Determine the (X, Y) coordinate at the center of the cell enclosing the given text.  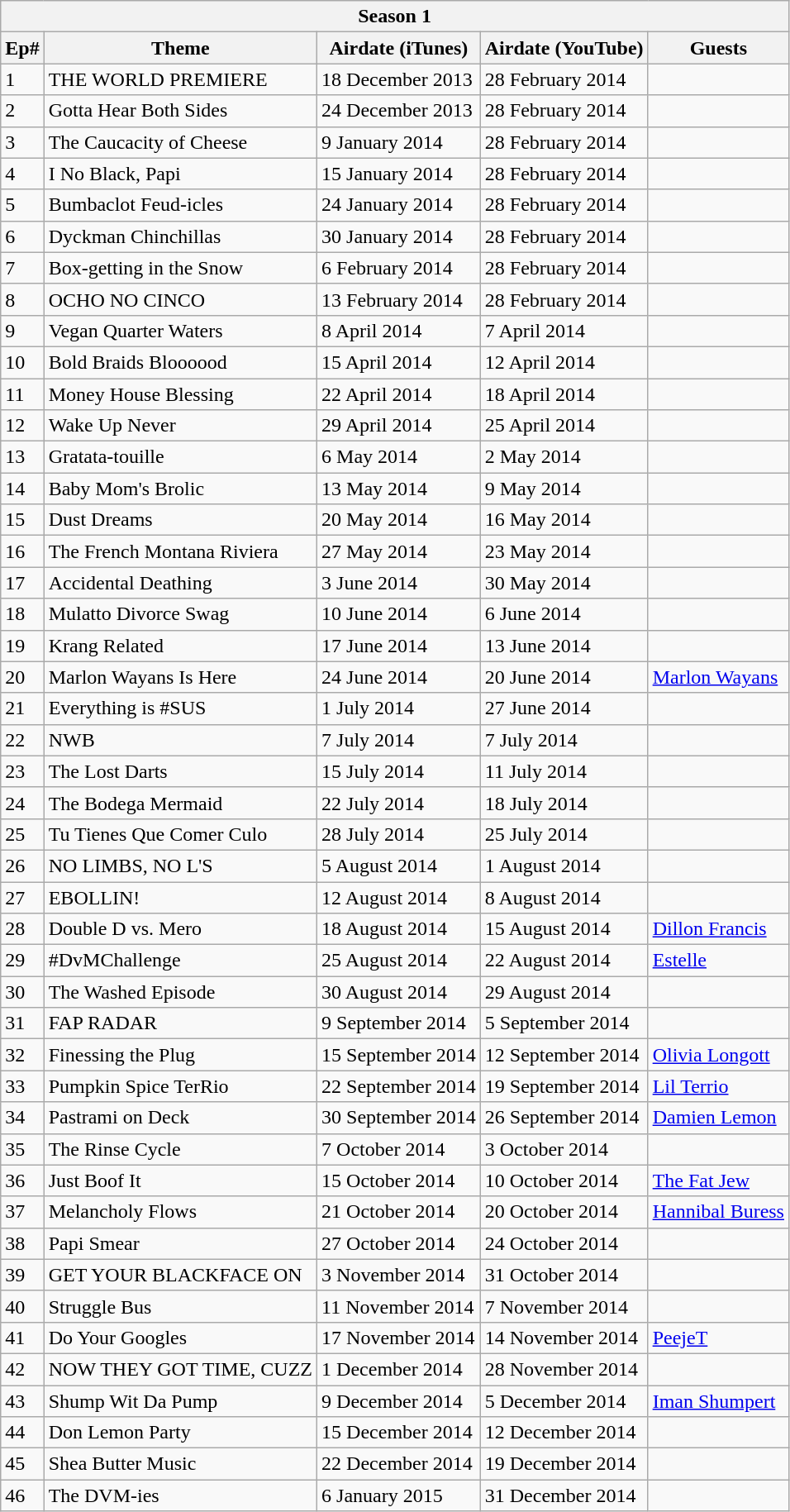
32 (22, 1055)
13 February 2014 (399, 299)
5 (22, 205)
6 February 2014 (399, 268)
37 (22, 1212)
20 (22, 677)
18 April 2014 (564, 394)
Krang Related (180, 646)
19 December 2014 (564, 1464)
13 June 2014 (564, 646)
27 May 2014 (399, 551)
22 September 2014 (399, 1086)
9 May 2014 (564, 489)
10 (22, 362)
Finessing the Plug (180, 1055)
31 (22, 1023)
12 (22, 426)
30 August 2014 (399, 992)
8 April 2014 (399, 331)
2 May 2014 (564, 457)
34 (22, 1118)
28 (22, 929)
42 (22, 1369)
25 April 2014 (564, 426)
11 July 2014 (564, 771)
Do Your Googles (180, 1338)
Papi Smear (180, 1243)
3 June 2014 (399, 583)
29 April 2014 (399, 426)
2 (22, 111)
40 (22, 1306)
18 August 2014 (399, 929)
8 (22, 299)
1 July 2014 (399, 708)
28 July 2014 (399, 834)
Damien Lemon (718, 1118)
FAP RADAR (180, 1023)
9 (22, 331)
10 October 2014 (564, 1181)
25 (22, 834)
15 April 2014 (399, 362)
27 (22, 897)
18 December 2013 (399, 79)
Airdate (YouTube) (564, 48)
Estelle (718, 961)
30 (22, 992)
15 September 2014 (399, 1055)
Iman Shumpert (718, 1401)
7 November 2014 (564, 1306)
30 January 2014 (399, 236)
The French Montana Riviera (180, 551)
46 (22, 1495)
3 November 2014 (399, 1275)
I No Black, Papi (180, 174)
22 April 2014 (399, 394)
28 November 2014 (564, 1369)
The Bodega Mermaid (180, 803)
14 November 2014 (564, 1338)
24 December 2013 (399, 111)
19 September 2014 (564, 1086)
Pastrami on Deck (180, 1118)
38 (22, 1243)
NOW THEY GOT TIME, CUZZ (180, 1369)
7 April 2014 (564, 331)
9 January 2014 (399, 142)
The Lost Darts (180, 771)
20 June 2014 (564, 677)
Airdate (iTunes) (399, 48)
9 December 2014 (399, 1401)
14 (22, 489)
11 (22, 394)
27 June 2014 (564, 708)
Pumpkin Spice TerRio (180, 1086)
15 October 2014 (399, 1181)
Theme (180, 48)
21 (22, 708)
Marlon Wayans Is Here (180, 677)
31 October 2014 (564, 1275)
22 (22, 740)
5 August 2014 (399, 866)
23 May 2014 (564, 551)
15 (22, 520)
15 July 2014 (399, 771)
1 (22, 79)
26 September 2014 (564, 1118)
Just Boof It (180, 1181)
Dyckman Chinchillas (180, 236)
Melancholy Flows (180, 1212)
24 January 2014 (399, 205)
16 May 2014 (564, 520)
EBOLLIN! (180, 897)
11 November 2014 (399, 1306)
Olivia Longott (718, 1055)
Lil Terrio (718, 1086)
19 (22, 646)
22 August 2014 (564, 961)
24 October 2014 (564, 1243)
13 May 2014 (399, 489)
45 (22, 1464)
Baby Mom's Brolic (180, 489)
18 July 2014 (564, 803)
13 (22, 457)
Money House Blessing (180, 394)
Accidental Deathing (180, 583)
The Washed Episode (180, 992)
18 (22, 614)
The DVM-ies (180, 1495)
29 (22, 961)
12 September 2014 (564, 1055)
22 December 2014 (399, 1464)
8 August 2014 (564, 897)
12 August 2014 (399, 897)
3 (22, 142)
Dillon Francis (718, 929)
20 October 2014 (564, 1212)
Ep# (22, 48)
THE WORLD PREMIERE (180, 79)
10 June 2014 (399, 614)
21 October 2014 (399, 1212)
The Rinse Cycle (180, 1149)
Mulatto Divorce Swag (180, 614)
Everything is #SUS (180, 708)
Marlon Wayans (718, 677)
NO LIMBS, NO L'S (180, 866)
Gratata-touille (180, 457)
17 November 2014 (399, 1338)
7 October 2014 (399, 1149)
Don Lemon Party (180, 1433)
29 August 2014 (564, 992)
33 (22, 1086)
GET YOUR BLACKFACE ON (180, 1275)
17 June 2014 (399, 646)
7 (22, 268)
Shea Butter Music (180, 1464)
25 August 2014 (399, 961)
24 June 2014 (399, 677)
The Caucacity of Cheese (180, 142)
1 December 2014 (399, 1369)
5 December 2014 (564, 1401)
6 May 2014 (399, 457)
16 (22, 551)
43 (22, 1401)
NWB (180, 740)
39 (22, 1275)
36 (22, 1181)
6 January 2015 (399, 1495)
44 (22, 1433)
30 September 2014 (399, 1118)
Shump Wit Da Pump (180, 1401)
6 June 2014 (564, 614)
Struggle Bus (180, 1306)
9 September 2014 (399, 1023)
26 (22, 866)
25 July 2014 (564, 834)
20 May 2014 (399, 520)
Double D vs. Mero (180, 929)
3 October 2014 (564, 1149)
17 (22, 583)
Tu Tienes Que Comer Culo (180, 834)
Wake Up Never (180, 426)
4 (22, 174)
The Fat Jew (718, 1181)
23 (22, 771)
Vegan Quarter Waters (180, 331)
41 (22, 1338)
12 December 2014 (564, 1433)
6 (22, 236)
30 May 2014 (564, 583)
27 October 2014 (399, 1243)
Hannibal Buress (718, 1212)
15 December 2014 (399, 1433)
24 (22, 803)
12 April 2014 (564, 362)
Bumbaclot Feud-icles (180, 205)
1 August 2014 (564, 866)
OCHO NO CINCO (180, 299)
35 (22, 1149)
Box-getting in the Snow (180, 268)
#DvMChallenge (180, 961)
31 December 2014 (564, 1495)
Season 1 (395, 17)
Dust Dreams (180, 520)
Gotta Hear Both Sides (180, 111)
PeejeT (718, 1338)
Guests (718, 48)
15 August 2014 (564, 929)
22 July 2014 (399, 803)
Bold Braids Bloooood (180, 362)
5 September 2014 (564, 1023)
15 January 2014 (399, 174)
